Locate the cell with the specified text and output its (x, y) center coordinate. 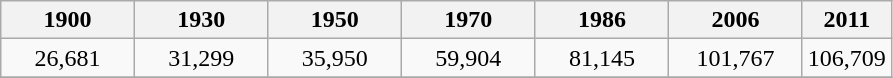
2006 (736, 20)
1970 (469, 20)
26,681 (68, 58)
31,299 (201, 58)
81,145 (602, 58)
35,950 (335, 58)
59,904 (469, 58)
1930 (201, 20)
1900 (68, 20)
2011 (846, 20)
106,709 (846, 58)
101,767 (736, 58)
1986 (602, 20)
1950 (335, 20)
